Determine the (X, Y) coordinate at the center of the cell enclosing the given text.  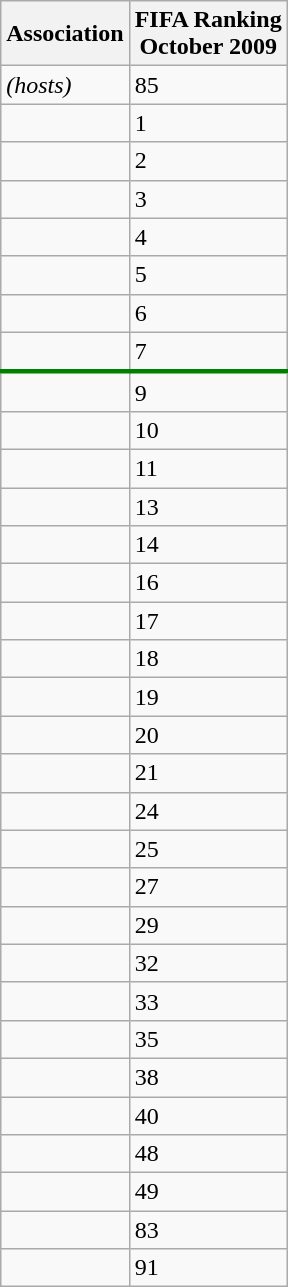
FIFA RankingOctober 2009 (208, 34)
7 (208, 352)
38 (208, 1077)
(hosts) (65, 85)
17 (208, 621)
3 (208, 199)
29 (208, 925)
19 (208, 697)
11 (208, 468)
40 (208, 1115)
27 (208, 887)
49 (208, 1192)
32 (208, 963)
6 (208, 313)
83 (208, 1230)
20 (208, 735)
9 (208, 392)
24 (208, 811)
33 (208, 1001)
85 (208, 85)
91 (208, 1268)
13 (208, 507)
25 (208, 849)
21 (208, 773)
4 (208, 237)
1 (208, 123)
16 (208, 583)
Association (65, 34)
18 (208, 659)
10 (208, 430)
5 (208, 275)
14 (208, 545)
48 (208, 1154)
35 (208, 1039)
2 (208, 161)
